Locate the cell with the specified text and output its (x, y) center coordinate. 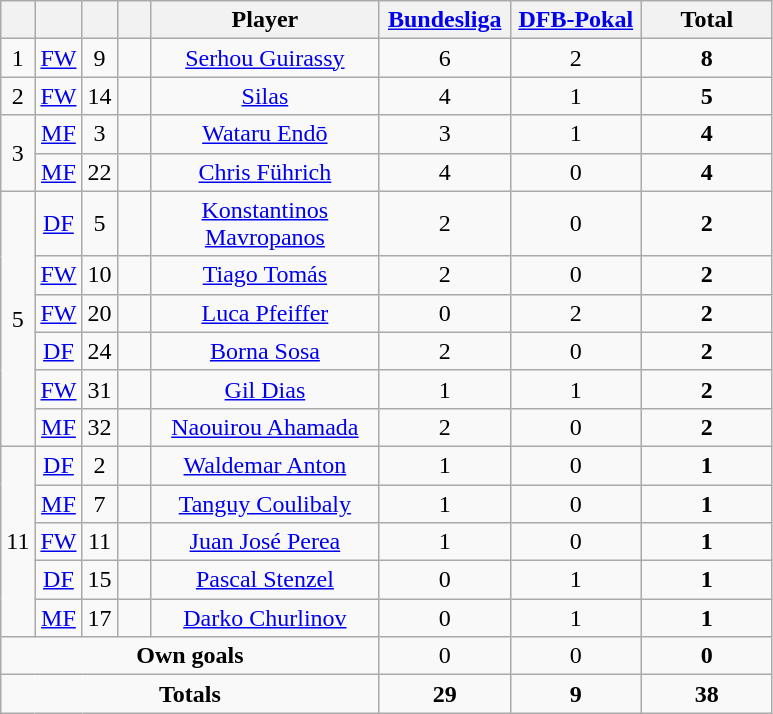
29 (444, 694)
24 (100, 351)
Tiago Tomás (266, 275)
Totals (190, 694)
10 (100, 275)
20 (100, 313)
Gil Dias (266, 389)
6 (444, 58)
Borna Sosa (266, 351)
Waldemar Anton (266, 465)
7 (100, 503)
8 (706, 58)
Chris Führich (266, 172)
DFB-Pokal (576, 20)
22 (100, 172)
Bundesliga (444, 20)
Tanguy Coulibaly (266, 503)
Player (266, 20)
Wataru Endō (266, 134)
32 (100, 427)
15 (100, 580)
Pascal Stenzel (266, 580)
14 (100, 96)
Konstantinos Mavropanos (266, 224)
38 (706, 694)
Total (706, 20)
Own goals (190, 656)
Luca Pfeiffer (266, 313)
Serhou Guirassy (266, 58)
17 (100, 618)
31 (100, 389)
Silas (266, 96)
Darko Churlinov (266, 618)
Naouirou Ahamada (266, 427)
Juan José Perea (266, 542)
